Return the (X, Y) coordinate for the center point of the cell that contains the specified text.  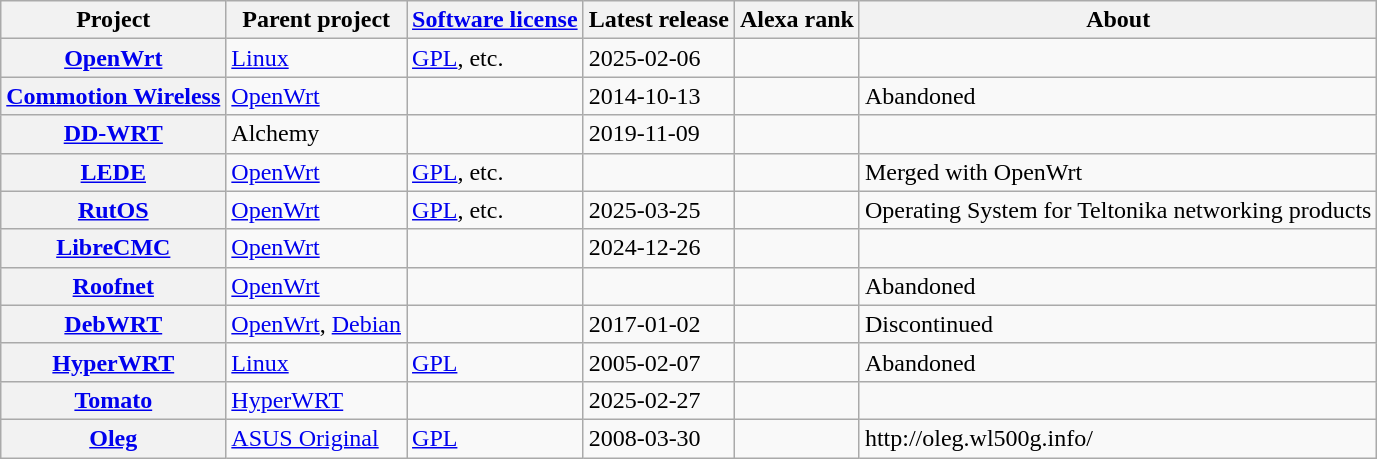
Discontinued (1118, 324)
2017-01-02 (658, 324)
DD-WRT (114, 134)
Roofnet (114, 286)
RutOS (114, 210)
Parent project (316, 20)
2008-03-30 (658, 438)
2024-12-26 (658, 248)
LibreCMC (114, 248)
2025-02-27 (658, 400)
2025-02-06 (658, 58)
Tomato (114, 400)
Oleg (114, 438)
Merged with OpenWrt (1118, 172)
2005-02-07 (658, 362)
Latest release (658, 20)
OpenWrt, Debian (316, 324)
2019-11-09 (658, 134)
Software license (496, 20)
About (1118, 20)
2014-10-13 (658, 96)
ASUS Original (316, 438)
Alexa rank (796, 20)
Operating System for Teltonika networking products (1118, 210)
DebWRT (114, 324)
LEDE (114, 172)
http://oleg.wl500g.info/ (1118, 438)
Alchemy (316, 134)
Commotion Wireless (114, 96)
2025-03-25 (658, 210)
Project (114, 20)
